Search for the cell housing the specified text and yield its [x, y] center coordinate. 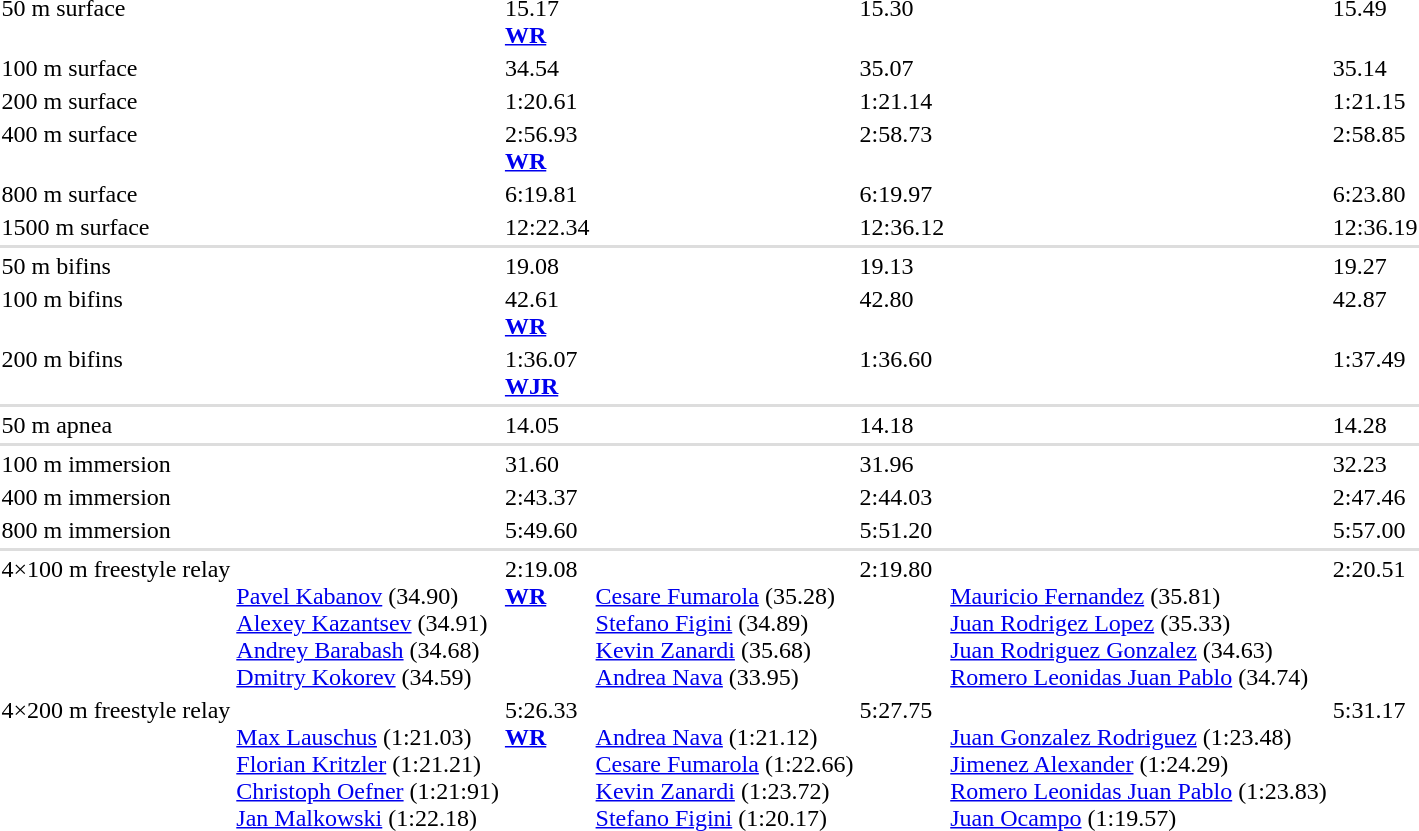
100 m bifins [116, 312]
100 m immersion [116, 464]
2:47.46 [1375, 497]
2:56.93 WR [547, 148]
50 m bifins [116, 266]
2:58.85 [1375, 148]
Pavel Kabanov (34.90)Alexey Kazantsev (34.91)Andrey Barabash (34.68)Dmitry Kokorev (34.59) [368, 623]
1:21.15 [1375, 101]
100 m surface [116, 68]
1:21.14 [902, 101]
1:36.07 WJR [547, 372]
800 m immersion [116, 530]
5:49.60 [547, 530]
200 m bifins [116, 372]
Mauricio Fernandez (35.81)Juan Rodrigez Lopez (35.33)Juan Rodriguez Gonzalez (34.63)Romero Leonidas Juan Pablo (34.74) [1139, 623]
14.05 [547, 425]
2:19.80 [902, 623]
32.23 [1375, 464]
5:57.00 [1375, 530]
6:19.81 [547, 194]
400 m immersion [116, 497]
14.18 [902, 425]
35.14 [1375, 68]
800 m surface [116, 194]
400 m surface [116, 148]
34.54 [547, 68]
1:20.61 [547, 101]
31.96 [902, 464]
1:36.60 [902, 372]
200 m surface [116, 101]
2:58.73 [902, 148]
19.08 [547, 266]
6:23.80 [1375, 194]
Cesare Fumarola (35.28)Stefano Figini (34.89)Kevin Zanardi (35.68)Andrea Nava (33.95) [724, 623]
14.28 [1375, 425]
12:36.19 [1375, 227]
2:44.03 [902, 497]
6:19.97 [902, 194]
19.13 [902, 266]
12:22.34 [547, 227]
50 m apnea [116, 425]
1500 m surface [116, 227]
1:37.49 [1375, 372]
42.87 [1375, 312]
2:43.37 [547, 497]
35.07 [902, 68]
42.80 [902, 312]
4×100 m freestyle relay [116, 623]
19.27 [1375, 266]
12:36.12 [902, 227]
5:51.20 [902, 530]
2:19.08 WR [547, 623]
31.60 [547, 464]
42.61 WR [547, 312]
2:20.51 [1375, 623]
